Return the (x, y) coordinate for the center point of the cell that contains the specified text.  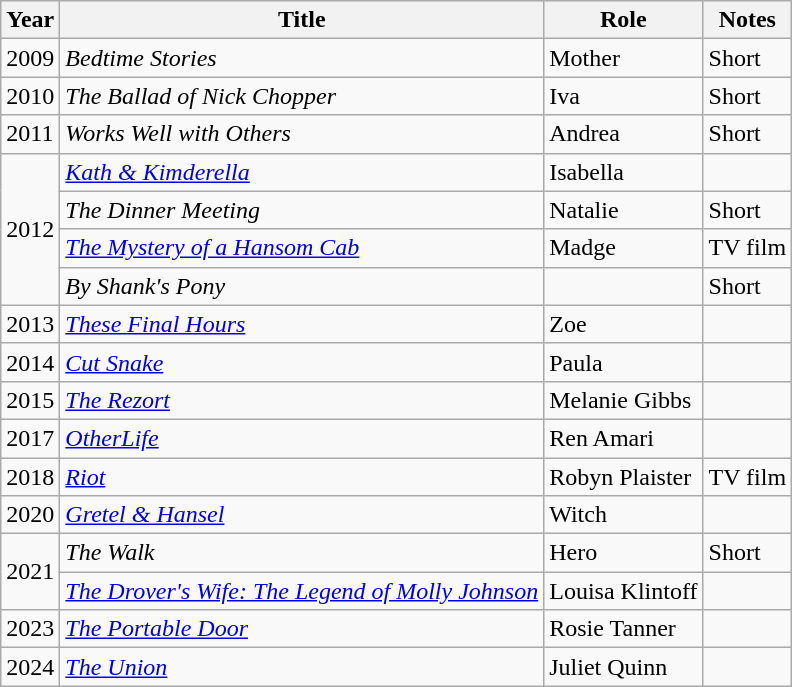
Year (30, 20)
Title (302, 20)
2017 (30, 438)
The Mystery of a Hansom Cab (302, 248)
Works Well with Others (302, 134)
Notes (748, 20)
Melanie Gibbs (624, 400)
2020 (30, 515)
Andrea (624, 134)
Kath & Kimderella (302, 172)
Cut Snake (302, 362)
Iva (624, 96)
Louisa Klintoff (624, 591)
The Dinner Meeting (302, 210)
Robyn Plaister (624, 477)
Role (624, 20)
Isabella (624, 172)
2009 (30, 58)
The Walk (302, 553)
Rosie Tanner (624, 629)
Madge (624, 248)
The Drover's Wife: The Legend of Molly Johnson (302, 591)
By Shank's Pony (302, 286)
Mother (624, 58)
2021 (30, 572)
The Union (302, 667)
2014 (30, 362)
2013 (30, 324)
Paula (624, 362)
OtherLife (302, 438)
2023 (30, 629)
The Ballad of Nick Chopper (302, 96)
2010 (30, 96)
Riot (302, 477)
2024 (30, 667)
Hero (624, 553)
The Portable Door (302, 629)
Gretel & Hansel (302, 515)
Natalie (624, 210)
Zoe (624, 324)
Juliet Quinn (624, 667)
Ren Amari (624, 438)
2011 (30, 134)
2018 (30, 477)
Bedtime Stories (302, 58)
The Rezort (302, 400)
Witch (624, 515)
These Final Hours (302, 324)
2012 (30, 229)
2015 (30, 400)
